Determine the (X, Y) coordinate at the center of the cell enclosing the given text.  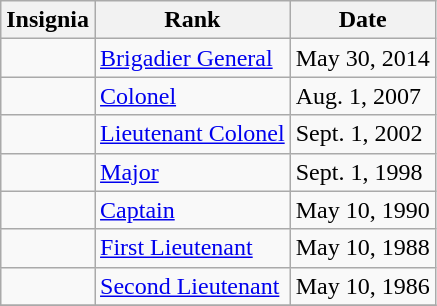
Aug. 1, 2007 (362, 96)
Insignia (48, 20)
Major (193, 172)
May 10, 1988 (362, 248)
First Lieutenant (193, 248)
Sept. 1, 1998 (362, 172)
Rank (193, 20)
May 30, 2014 (362, 58)
Sept. 1, 2002 (362, 134)
Lieutenant Colonel (193, 134)
May 10, 1986 (362, 286)
Colonel (193, 96)
Brigadier General (193, 58)
May 10, 1990 (362, 210)
Second Lieutenant (193, 286)
Captain (193, 210)
Date (362, 20)
